Identify which cell holds the provided text, then report its [X, Y] central coordinate. 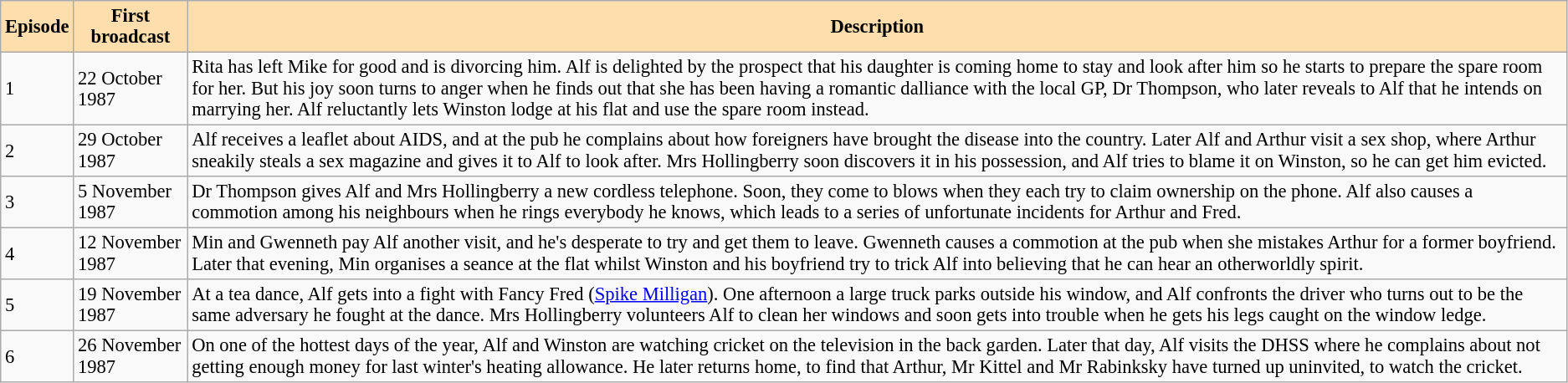
1 [37, 89]
22 October 1987 [131, 89]
4 [37, 253]
29 October 1987 [131, 151]
3 [37, 202]
19 November 1987 [131, 305]
2 [37, 151]
Episode [37, 27]
12 November 1987 [131, 253]
First broadcast [131, 27]
5 November 1987 [131, 202]
6 [37, 356]
Description [877, 27]
26 November 1987 [131, 356]
5 [37, 305]
